Locate the cell with the specified text and output its [X, Y] center coordinate. 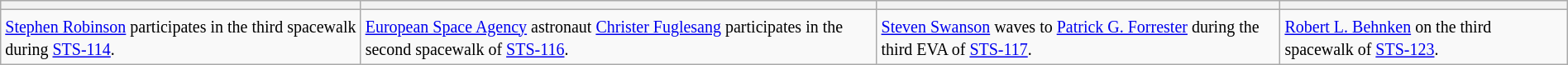
Stephen Robinson participates in the third spacewalk during STS-114. [180, 37]
Steven Swanson waves to Patrick G. Forrester during the third EVA of STS-117. [1078, 37]
European Space Agency astronaut Christer Fuglesang participates in the second spacewalk of STS-116. [619, 37]
Robert L. Behnken on the third spacewalk of STS-123. [1424, 37]
